Find where the given text appears and provide that cell's center as (x, y) coordinate. 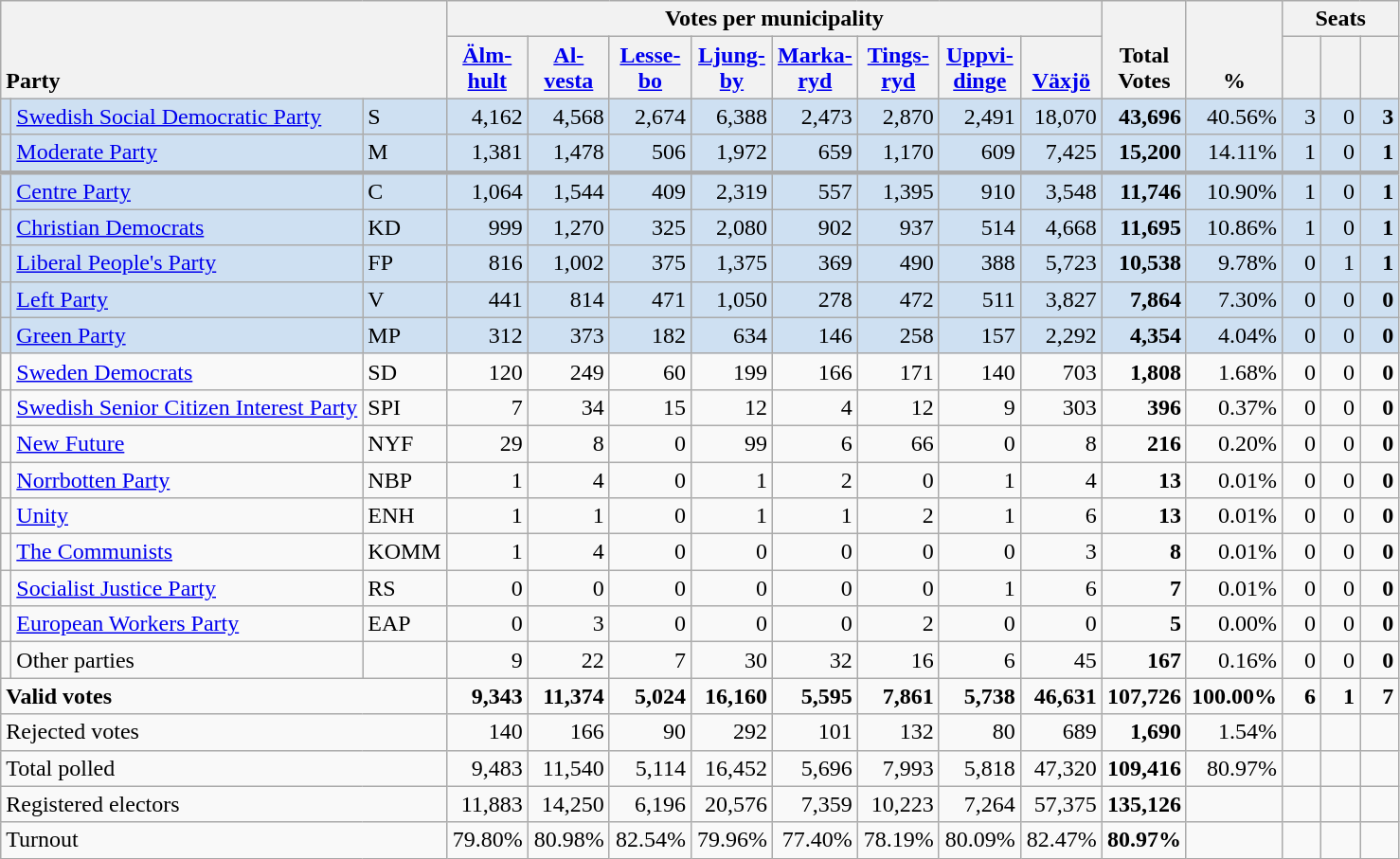
RS (404, 588)
1,690 (1144, 732)
1,002 (568, 263)
11,374 (568, 696)
472 (898, 299)
Turnout (224, 840)
46,631 (1061, 696)
0.20% (1233, 443)
1,972 (731, 153)
Socialist Justice Party (188, 588)
14,250 (568, 804)
312 (487, 335)
999 (487, 227)
82.54% (650, 840)
40.56% (1233, 116)
45 (1061, 660)
7.30% (1233, 299)
10.86% (1233, 227)
57,375 (1061, 804)
4,162 (487, 116)
634 (731, 335)
258 (898, 335)
FP (404, 263)
135,126 (1144, 804)
1,375 (731, 263)
3,827 (1061, 299)
471 (650, 299)
514 (979, 227)
11,540 (568, 768)
80.98% (568, 840)
Swedish Social Democratic Party (188, 116)
816 (487, 263)
16,160 (731, 696)
4,354 (1144, 335)
Ljung- by (731, 68)
557 (815, 191)
30 (731, 660)
902 (815, 227)
146 (815, 335)
New Future (188, 443)
SPI (404, 407)
814 (568, 299)
14.11% (1233, 153)
2,292 (1061, 335)
303 (1061, 407)
2,491 (979, 116)
167 (1144, 660)
506 (650, 153)
The Communists (188, 552)
703 (1061, 371)
1,270 (568, 227)
11,695 (1144, 227)
43,696 (1144, 116)
5,024 (650, 696)
Seats (1341, 19)
373 (568, 335)
7,359 (815, 804)
16 (898, 660)
100.00% (1233, 696)
M (404, 153)
325 (650, 227)
937 (898, 227)
216 (1144, 443)
SD (404, 371)
Lesse- bo (650, 68)
Green Party (188, 335)
KD (404, 227)
292 (731, 732)
2,473 (815, 116)
2,319 (731, 191)
5,595 (815, 696)
10,223 (898, 804)
1,170 (898, 153)
Unity (188, 516)
1,395 (898, 191)
7,425 (1061, 153)
9,483 (487, 768)
7,993 (898, 768)
7,864 (1144, 299)
79.80% (487, 840)
6,196 (650, 804)
MP (404, 335)
4,568 (568, 116)
82.47% (1061, 840)
Total Votes (1144, 49)
Uppvi- dinge (979, 68)
Sweden Democrats (188, 371)
609 (979, 153)
132 (898, 732)
107,726 (1144, 696)
4.04% (1233, 335)
10,538 (1144, 263)
Total polled (224, 768)
European Workers Party (188, 624)
60 (650, 371)
Valid votes (224, 696)
Other parties (188, 660)
7,861 (898, 696)
Liberal People's Party (188, 263)
10.90% (1233, 191)
9,343 (487, 696)
910 (979, 191)
Al- vesta (568, 68)
511 (979, 299)
Centre Party (188, 191)
90 (650, 732)
5,738 (979, 696)
5,114 (650, 768)
Växjö (1061, 68)
34 (568, 407)
79.96% (731, 840)
29 (487, 443)
5,818 (979, 768)
22 (568, 660)
80 (979, 732)
18,070 (1061, 116)
47,320 (1061, 768)
2,080 (731, 227)
689 (1061, 732)
16,452 (731, 768)
5,696 (815, 768)
Left Party (188, 299)
Votes per municipality (774, 19)
490 (898, 263)
1,050 (731, 299)
15,200 (1144, 153)
Swedish Senior Citizen Interest Party (188, 407)
Norrbotten Party (188, 480)
5 (1144, 624)
120 (487, 371)
NYF (404, 443)
32 (815, 660)
1.54% (1233, 732)
% (1233, 49)
4,668 (1061, 227)
Christian Democrats (188, 227)
1,381 (487, 153)
101 (815, 732)
278 (815, 299)
EAP (404, 624)
441 (487, 299)
V (404, 299)
2,870 (898, 116)
3,548 (1061, 191)
Tings- ryd (898, 68)
11,746 (1144, 191)
Party (224, 49)
1,808 (1144, 371)
77.40% (815, 840)
66 (898, 443)
C (404, 191)
409 (650, 191)
1.68% (1233, 371)
388 (979, 263)
Moderate Party (188, 153)
2,674 (650, 116)
5,723 (1061, 263)
369 (815, 263)
KOMM (404, 552)
1,478 (568, 153)
15 (650, 407)
249 (568, 371)
S (404, 116)
NBP (404, 480)
1,544 (568, 191)
109,416 (1144, 768)
375 (650, 263)
20,576 (731, 804)
0.37% (1233, 407)
199 (731, 371)
396 (1144, 407)
ENH (404, 516)
0.16% (1233, 660)
9.78% (1233, 263)
11,883 (487, 804)
Registered electors (224, 804)
659 (815, 153)
Älm- hult (487, 68)
171 (898, 371)
80.09% (979, 840)
78.19% (898, 840)
Rejected votes (224, 732)
0.00% (1233, 624)
157 (979, 335)
6,388 (731, 116)
99 (731, 443)
Marka- ryd (815, 68)
182 (650, 335)
1,064 (487, 191)
7,264 (979, 804)
